Return the [x, y] coordinate for the center point of the cell that contains the specified text.  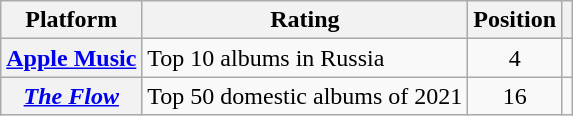
Position [515, 20]
Apple Music [72, 58]
Platform [72, 20]
The Flow [72, 96]
Rating [305, 20]
Top 10 albums in Russia [305, 58]
4 [515, 58]
Top 50 domestic albums of 2021 [305, 96]
16 [515, 96]
